Pinpoint the cell where the given text exists, returning its [X, Y] midpoint coordinate. 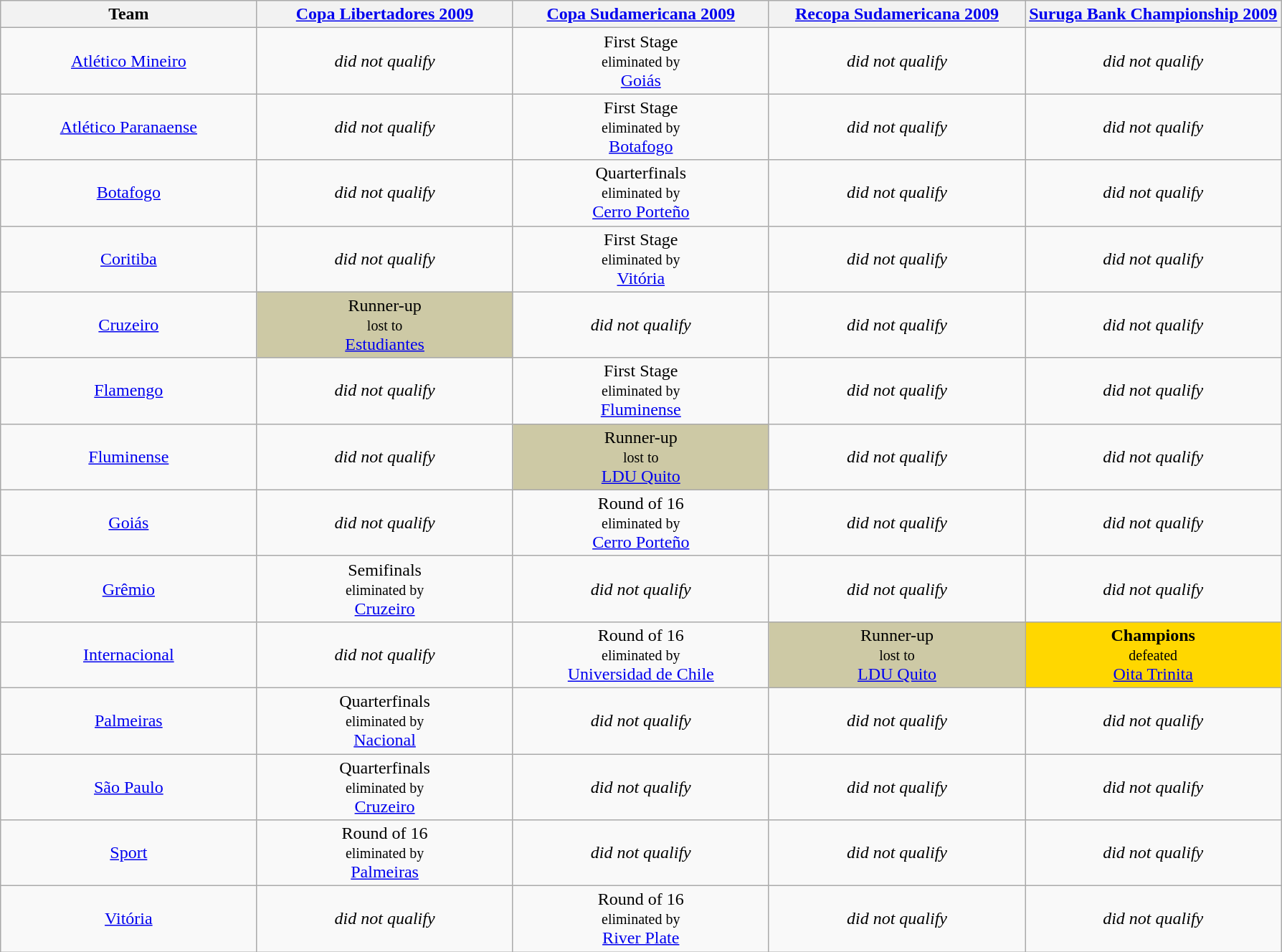
Runner-uplost toEstudiantes [384, 325]
Atlético Paranaense [129, 127]
Vitória [129, 919]
Quarterfinalseliminated by Cerro Porteño [641, 193]
Team [129, 14]
Copa Libertadores 2009 [384, 14]
First Stageeliminated by Botafogo [641, 127]
Sport [129, 853]
Copa Sudamericana 2009 [641, 14]
Recopa Sudamericana 2009 [896, 14]
Fluminense [129, 457]
Flamengo [129, 391]
First Stageeliminated by Fluminense [641, 391]
Quarterfinalseliminated by Nacional [384, 720]
Atlético Mineiro [129, 61]
Goiás [129, 523]
Round of 16eliminated by Universidad de Chile [641, 654]
First Stageeliminated by Goiás [641, 61]
São Paulo [129, 787]
Palmeiras [129, 720]
Suruga Bank Championship 2009 [1153, 14]
Championsdefeated Oita Trinita [1153, 654]
Internacional [129, 654]
Round of 16eliminated by Cerro Porteño [641, 523]
Coritiba [129, 259]
Semifinalseliminated by Cruzeiro [384, 589]
Round of 16eliminated by Palmeiras [384, 853]
Botafogo [129, 193]
Round of 16eliminated by River Plate [641, 919]
First Stageeliminated by Vitória [641, 259]
Quarterfinalseliminated by Cruzeiro [384, 787]
Grêmio [129, 589]
Cruzeiro [129, 325]
